Find where the given text appears and provide that cell's center as (x, y) coordinate. 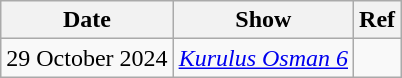
29 October 2024 (87, 58)
Ref (378, 20)
Kurulus Osman 6 (263, 58)
Show (263, 20)
Date (87, 20)
